Detect which cell encompasses the target text, then output its (x, y) center coordinate. 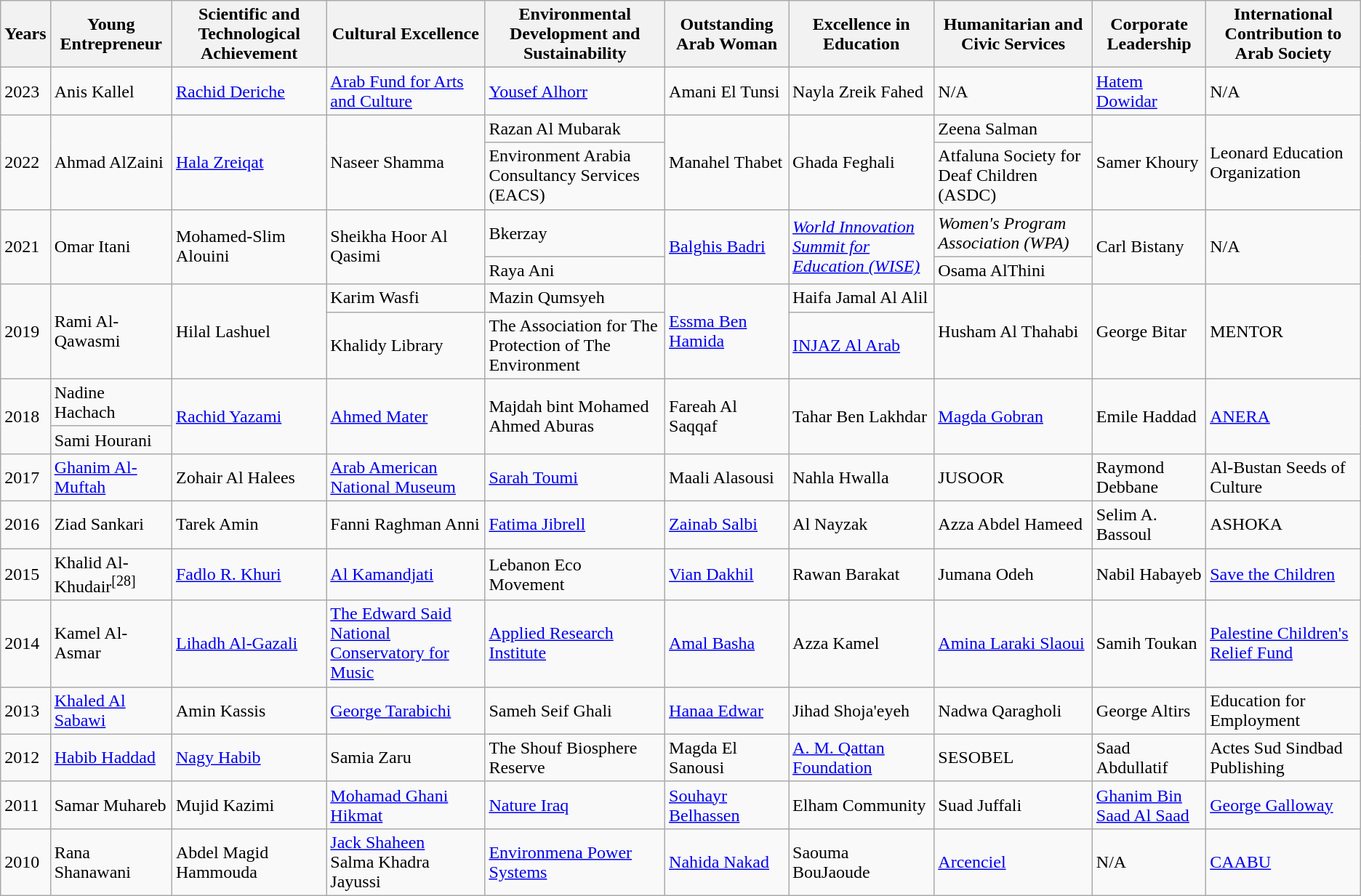
Majdah bint Mohamed Ahmed Aburas (575, 416)
Outstanding Arab Woman (727, 34)
Samar Muhareb (111, 805)
Magda El Sanousi (727, 757)
2011 (25, 805)
Manahel Thabet (727, 162)
Women's Program Association (WPA) (1013, 233)
Amani El Tunsi (727, 92)
Amin Kassis (249, 711)
Tahar Ben Lakhdar (862, 416)
Ahmad AlZaini (111, 162)
Yousef Alhorr (575, 92)
2017 (25, 477)
SESOBEL (1013, 757)
Suad Juffali (1013, 805)
Jihad Shoja'eyeh (862, 711)
Mujid Kazimi (249, 805)
Rana Shanawani (111, 862)
The Association for The Protection of The Environment (575, 345)
Environment Arabia Consultancy Services (EACS) (575, 176)
Ghanim Bin Saad Al Saad (1149, 805)
Excellence in Education (862, 34)
Rawan Barakat (862, 574)
Karim Wasfi (406, 298)
Sami Hourani (111, 440)
Bkerzay (575, 233)
Al Kamandjati (406, 574)
A. M. Qattan Foundation (862, 757)
2021 (25, 247)
Naseer Shamma (406, 162)
Al Nayzak (862, 525)
Sameh Seif Ghali (575, 711)
2019 (25, 331)
George Tarabichi (406, 711)
Atfaluna Society for Deaf Children (ASDC) (1013, 176)
Fareah Al Saqqaf (727, 416)
Raya Ani (575, 270)
Leonard Education Organization (1284, 162)
Hatem Dowidar (1149, 92)
Zohair Al Halees (249, 477)
Ziad Sankari (111, 525)
2022 (25, 162)
ANERA (1284, 416)
Samih Toukan (1149, 644)
Hanaa Edwar (727, 711)
Mazin Qumsyeh (575, 298)
The Shouf Biosphere Reserve (575, 757)
Education for Employment (1284, 711)
Magda Gobran (1013, 416)
Nature Iraq (575, 805)
Nagy Habib (249, 757)
Nadwa Qaragholi (1013, 711)
Souhayr Belhassen (727, 805)
Mohamad Ghani Hikmat (406, 805)
George Galloway (1284, 805)
Nayla Zreik Fahed (862, 92)
Raymond Debbane (1149, 477)
Al-Bustan Seeds of Culture (1284, 477)
Arab Fund for Arts and Culture (406, 92)
International Contribution to Arab Society (1284, 34)
Rami Al-Qawasmi (111, 331)
Palestine Children's Relief Fund (1284, 644)
Anis Kallel (111, 92)
Nahida Nakad (727, 862)
Fanni Raghman Anni (406, 525)
Vian Dakhil (727, 574)
Abdel Magid Hammouda (249, 862)
Khalid Al-Khudair[28] (111, 574)
Khaled Al Sabawi (111, 711)
Saouma BouJaoude (862, 862)
George Bitar (1149, 331)
Amal Basha (727, 644)
Environmena Power Systems (575, 862)
Mohamed-Slim Alouini (249, 247)
Azza Kamel (862, 644)
Amina Laraki Slaoui (1013, 644)
Environmental Development and Sustainability (575, 34)
Corporate Leadership (1149, 34)
2015 (25, 574)
Ghada Feghali (862, 162)
Actes Sud Sindbad Publishing (1284, 757)
2010 (25, 862)
Hala Zreiqat (249, 162)
Sarah Toumi (575, 477)
Samia Zaru (406, 757)
JUSOOR (1013, 477)
Khalidy Library (406, 345)
Lebanon Eco Movement (575, 574)
Cultural Excellence (406, 34)
The Edward Said National Conservatory for Music (406, 644)
Selim A. Bassoul (1149, 525)
Nahla Hwalla (862, 477)
Osama AlThini (1013, 270)
Rachid Yazami (249, 416)
Jumana Odeh (1013, 574)
Saad Abdullatif (1149, 757)
Balghis Badri (727, 247)
Sheikha Hoor Al Qasimi (406, 247)
Scientific and Technological Achievement (249, 34)
ASHOKA (1284, 525)
Zeena Salman (1013, 129)
Arcenciel (1013, 862)
CAABU (1284, 862)
Save the Children (1284, 574)
2013 (25, 711)
George Altirs (1149, 711)
2012 (25, 757)
Tarek Amin (249, 525)
Razan Al Mubarak (575, 129)
2023 (25, 92)
Essma Ben Hamida (727, 331)
World Innovation Summit for Education (WISE) (862, 247)
Nadine Hachach (111, 403)
MENTOR (1284, 331)
Applied Research Institute (575, 644)
Zainab Salbi (727, 525)
Elham Community (862, 805)
Years (25, 34)
Samer Khoury (1149, 162)
INJAZ Al Arab (862, 345)
Azza Abdel Hameed (1013, 525)
Fadlo R. Khuri (249, 574)
Husham Al Thahabi (1013, 331)
Young Entrepreneur (111, 34)
2016 (25, 525)
Ghanim Al-Muftah (111, 477)
Emile Haddad (1149, 416)
Carl Bistany (1149, 247)
Omar Itani (111, 247)
Haifa Jamal Al Alil (862, 298)
Fatima Jibrell (575, 525)
2014 (25, 644)
Lihadh Al-Gazali (249, 644)
Hilal Lashuel (249, 331)
Nabil Habayeb (1149, 574)
Maali Alasousi (727, 477)
Kamel Al-Asmar (111, 644)
Habib Haddad (111, 757)
Rachid Deriche (249, 92)
Ahmed Mater (406, 416)
Jack ShaheenSalma Khadra Jayussi (406, 862)
Arab American National Museum (406, 477)
2018 (25, 416)
Humanitarian and Civic Services (1013, 34)
